Extract the (X, Y) coordinate from the center of the cell holding the provided text.  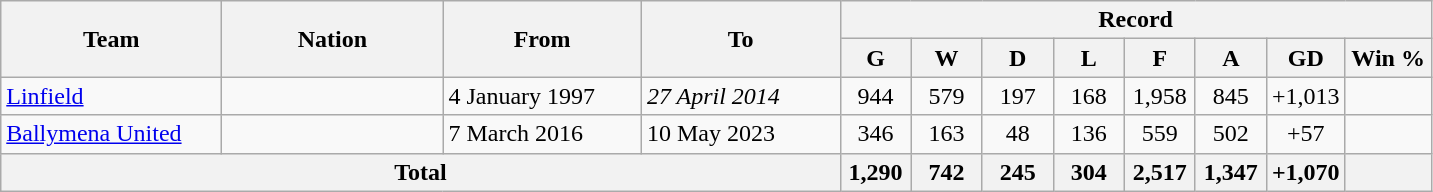
944 (876, 96)
7 March 2016 (542, 134)
F (1160, 58)
10 May 2023 (740, 134)
To (740, 39)
1,958 (1160, 96)
+1,070 (1306, 172)
2,517 (1160, 172)
163 (946, 134)
27 April 2014 (740, 96)
4 January 1997 (542, 96)
G (876, 58)
346 (876, 134)
+57 (1306, 134)
Linfield (112, 96)
845 (1230, 96)
197 (1018, 96)
136 (1088, 134)
579 (946, 96)
304 (1088, 172)
48 (1018, 134)
1,290 (876, 172)
Ballymena United (112, 134)
Team (112, 39)
GD (1306, 58)
W (946, 58)
D (1018, 58)
A (1230, 58)
1,347 (1230, 172)
168 (1088, 96)
+1,013 (1306, 96)
Win % (1388, 58)
Nation (332, 39)
Record (1136, 20)
502 (1230, 134)
245 (1018, 172)
From (542, 39)
559 (1160, 134)
Total (420, 172)
L (1088, 58)
742 (946, 172)
